Detect which cell encompasses the target text, then output its [x, y] center coordinate. 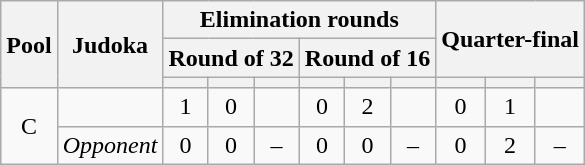
Round of 16 [367, 58]
Judoka [110, 44]
Round of 32 [231, 58]
Pool [29, 44]
C [29, 126]
Quarter-final [510, 39]
Opponent [110, 145]
Elimination rounds [300, 20]
